Capture the cell that displays the provided text and extract its [X, Y] central coordinate. 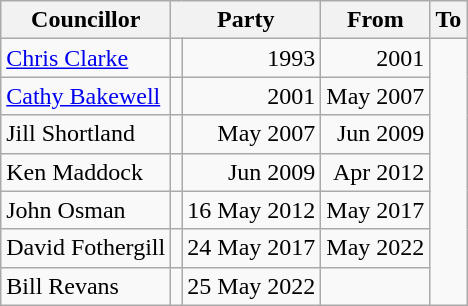
To [448, 20]
Councillor [86, 20]
Ken Maddock [86, 172]
John Osman [86, 210]
David Fothergill [86, 248]
Party [246, 20]
May 2017 [376, 210]
From [376, 20]
Bill Revans [86, 286]
25 May 2022 [252, 286]
1993 [252, 58]
May 2022 [376, 248]
Jill Shortland [86, 134]
Cathy Bakewell [86, 96]
24 May 2017 [252, 248]
Apr 2012 [376, 172]
Chris Clarke [86, 58]
16 May 2012 [252, 210]
